Locate the cell with the specified text and output its (x, y) center coordinate. 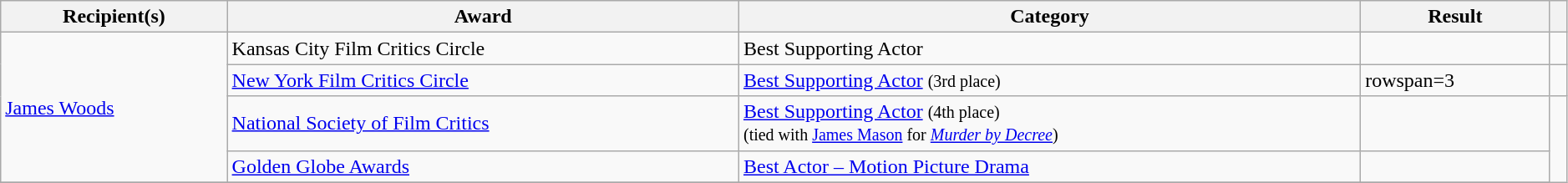
National Society of Film Critics (483, 124)
Category (1049, 17)
Award (483, 17)
Best Supporting Actor (4th place)(tied with James Mason for Murder by Decree) (1049, 124)
New York Film Critics Circle (483, 80)
rowspan=3 (1455, 80)
Recipient(s) (114, 17)
Best Supporting Actor (1049, 48)
Golden Globe Awards (483, 166)
Result (1455, 17)
Best Supporting Actor (3rd place) (1049, 80)
Best Actor – Motion Picture Drama (1049, 166)
James Woods (114, 107)
Kansas City Film Critics Circle (483, 48)
